Scan for the cell matching the given text and deliver its [x, y] coordinate at center. 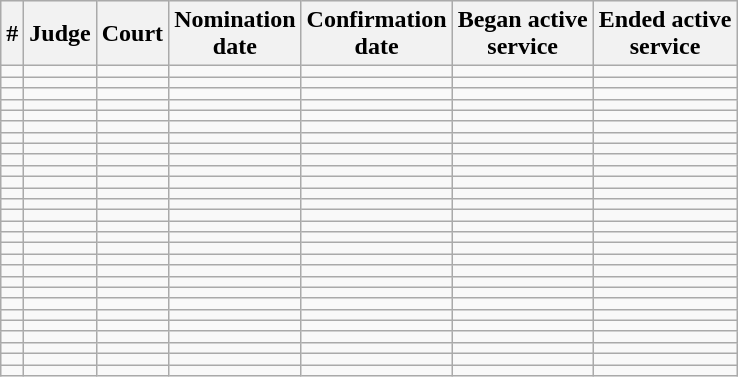
Began activeservice [522, 34]
Court [132, 34]
Nominationdate [235, 34]
# [12, 34]
Ended activeservice [665, 34]
Confirmationdate [376, 34]
Judge [60, 34]
